Identify which cell holds the provided text, then report its (X, Y) central coordinate. 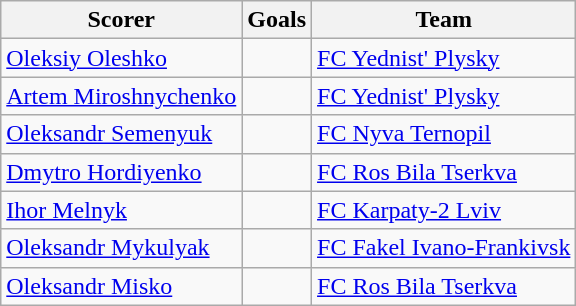
FC Fakel Ivano-Frankivsk (444, 248)
Oleksandr Semenyuk (122, 134)
Dmytro Hordiyenko (122, 172)
FC Nyva Ternopil (444, 134)
Ihor Melnyk (122, 210)
Oleksiy Oleshko (122, 58)
Oleksandr Mykulyak (122, 248)
Artem Miroshnychenko (122, 96)
FC Karpaty-2 Lviv (444, 210)
Goals (277, 20)
Team (444, 20)
Scorer (122, 20)
Oleksandr Misko (122, 286)
